Search for the cell housing the specified text and yield its (x, y) center coordinate. 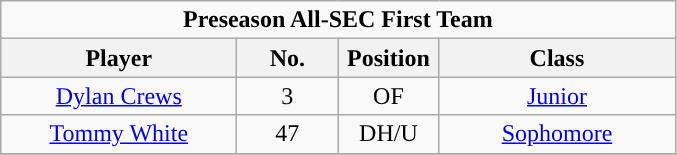
Class (557, 58)
Position (388, 58)
No. (288, 58)
Sophomore (557, 134)
Junior (557, 96)
Player (119, 58)
Tommy White (119, 134)
47 (288, 134)
3 (288, 96)
Dylan Crews (119, 96)
DH/U (388, 134)
Preseason All-SEC First Team (338, 20)
OF (388, 96)
